Determine the [x, y] coordinate at the center of the cell enclosing the given text.  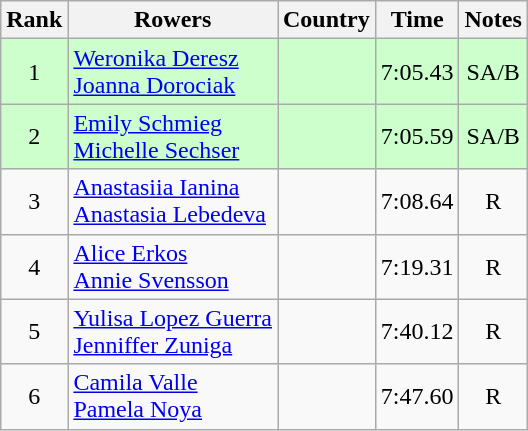
Rowers [173, 20]
7:05.59 [417, 136]
1 [34, 72]
7:19.31 [417, 266]
Country [327, 20]
Alice ErkosAnnie Svensson [173, 266]
Rank [34, 20]
Yulisa Lopez GuerraJenniffer Zuniga [173, 332]
Time [417, 20]
Camila VallePamela Noya [173, 396]
7:47.60 [417, 396]
Emily SchmiegMichelle Sechser [173, 136]
5 [34, 332]
7:40.12 [417, 332]
6 [34, 396]
7:05.43 [417, 72]
3 [34, 202]
2 [34, 136]
Weronika DereszJoanna Dorociak [173, 72]
Notes [493, 20]
7:08.64 [417, 202]
Anastasiia IaninaAnastasia Lebedeva [173, 202]
4 [34, 266]
